Return the [x, y] coordinate for the center point of the cell that contains the specified text.  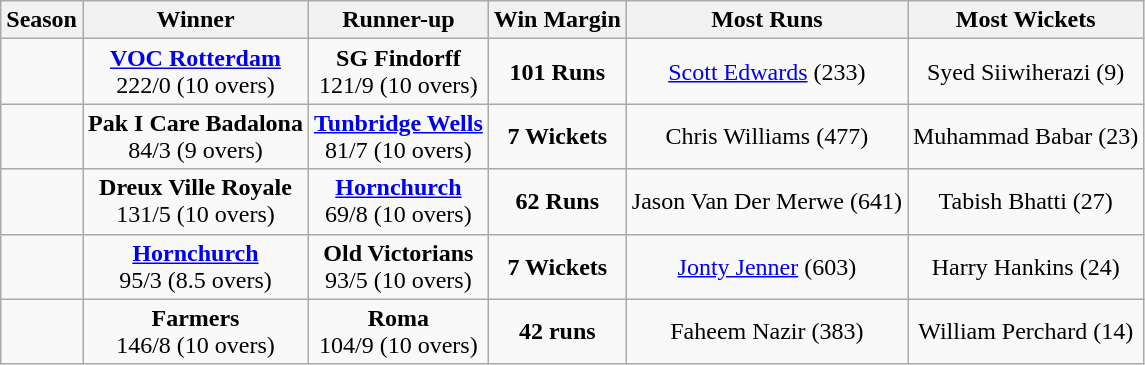
Tabish Bhatti (27) [1026, 202]
Winner [195, 20]
42 runs [557, 332]
62 Runs [557, 202]
Season [42, 20]
Pak I Care Badalona 84/3 (9 overs) [195, 136]
Faheem Nazir (383) [766, 332]
Scott Edwards (233) [766, 72]
Syed Siiwiherazi (9) [1026, 72]
Roma 104/9 (10 overs) [398, 332]
Hornchurch 69/8 (10 overs) [398, 202]
Dreux Ville Royale 131/5 (10 overs) [195, 202]
Win Margin [557, 20]
VOC Rotterdam222/0 (10 overs) [195, 72]
Tunbridge Wells 81/7 (10 overs) [398, 136]
William Perchard (14) [1026, 332]
Farmers 146/8 (10 overs) [195, 332]
Jonty Jenner (603) [766, 266]
Muhammad Babar (23) [1026, 136]
Most Wickets [1026, 20]
Hornchurch 95/3 (8.5 overs) [195, 266]
Harry Hankins (24) [1026, 266]
Runner-up [398, 20]
101 Runs [557, 72]
Most Runs [766, 20]
Old Victorians 93/5 (10 overs) [398, 266]
Chris Williams (477) [766, 136]
SG Findorff121/9 (10 overs) [398, 72]
Jason Van Der Merwe (641) [766, 202]
